Return [x, y] of the center of cell containing provided text 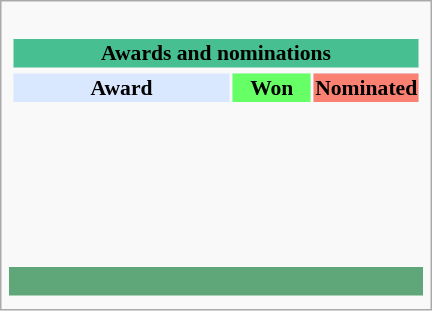
Awards and nominations Award Won Nominated [216, 136]
Won [272, 87]
Awards and nominations [216, 53]
Nominated [366, 87]
Award [121, 87]
